Locate the cell with the specified text and output its [x, y] center coordinate. 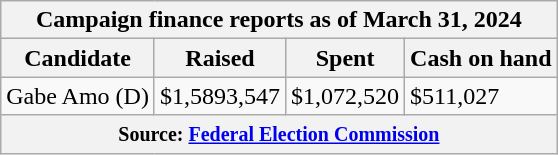
Gabe Amo (D) [78, 96]
Spent [346, 58]
Cash on hand [481, 58]
$1,5893,547 [220, 96]
Source: Federal Election Commission [279, 134]
Campaign finance reports as of March 31, 2024 [279, 20]
Candidate [78, 58]
Raised [220, 58]
$511,027 [481, 96]
$1,072,520 [346, 96]
